Return (X, Y) of the center of cell containing provided text 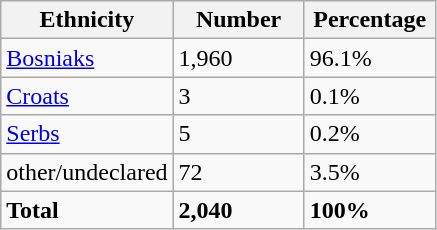
0.2% (370, 134)
96.1% (370, 58)
other/undeclared (87, 172)
Ethnicity (87, 20)
2,040 (238, 210)
Croats (87, 96)
5 (238, 134)
Percentage (370, 20)
Bosniaks (87, 58)
Number (238, 20)
Serbs (87, 134)
1,960 (238, 58)
72 (238, 172)
3 (238, 96)
Total (87, 210)
0.1% (370, 96)
100% (370, 210)
3.5% (370, 172)
